Search for the cell housing the specified text and yield its (X, Y) center coordinate. 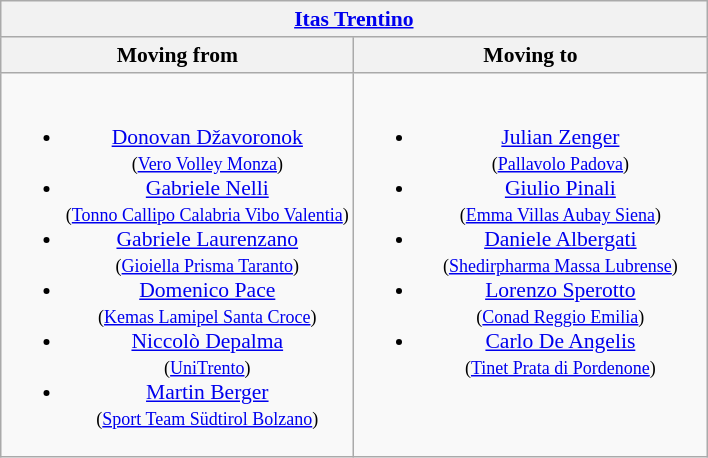
Moving from (178, 55)
Moving to (530, 55)
Itas Trentino (354, 19)
